Determine the (x, y) coordinate at the center of the cell enclosing the given text.  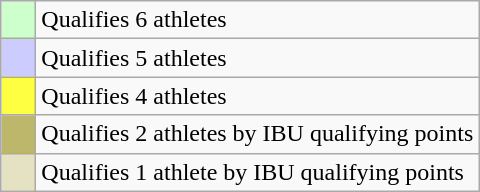
Qualifies 4 athletes (258, 96)
Qualifies 5 athletes (258, 58)
Qualifies 2 athletes by IBU qualifying points (258, 134)
Qualifies 6 athletes (258, 20)
Qualifies 1 athlete by IBU qualifying points (258, 172)
